From the cell containing the given text, extract its center point as [X, Y] coordinate. 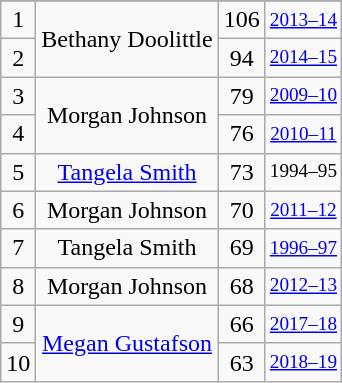
2010–11 [303, 134]
2009–10 [303, 96]
68 [242, 286]
7 [18, 248]
9 [18, 324]
10 [18, 362]
Bethany Doolittle [127, 39]
1 [18, 20]
63 [242, 362]
66 [242, 324]
4 [18, 134]
1994–95 [303, 172]
1996–97 [303, 248]
106 [242, 20]
94 [242, 58]
2012–13 [303, 286]
79 [242, 96]
2013–14 [303, 20]
73 [242, 172]
2018–19 [303, 362]
2014–15 [303, 58]
5 [18, 172]
69 [242, 248]
2 [18, 58]
6 [18, 210]
2017–18 [303, 324]
76 [242, 134]
Megan Gustafson [127, 343]
2011–12 [303, 210]
3 [18, 96]
70 [242, 210]
8 [18, 286]
